Provide the [x, y] coordinate of the cell's center where the given text is located.  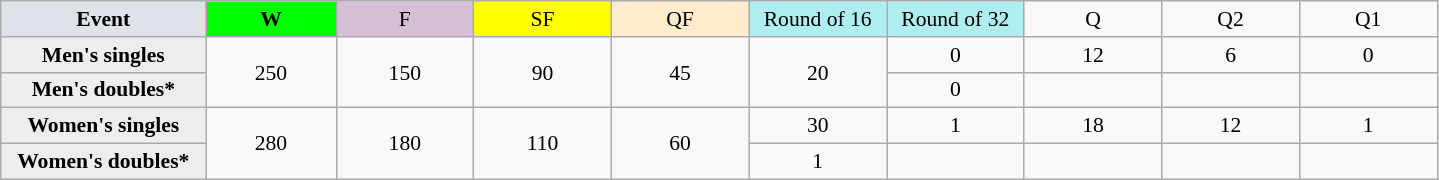
Q1 [1368, 19]
Q [1093, 19]
Round of 32 [955, 19]
Men's singles [104, 55]
Round of 16 [818, 19]
Q2 [1231, 19]
250 [271, 72]
30 [818, 126]
20 [818, 72]
180 [405, 144]
Event [104, 19]
90 [543, 72]
Women's singles [104, 126]
W [271, 19]
60 [680, 144]
QF [680, 19]
F [405, 19]
45 [680, 72]
SF [543, 19]
18 [1093, 126]
280 [271, 144]
Men's doubles* [104, 90]
Women's doubles* [104, 162]
150 [405, 72]
110 [543, 144]
6 [1231, 55]
